Determine the (x, y) coordinate at the center of the cell enclosing the given text.  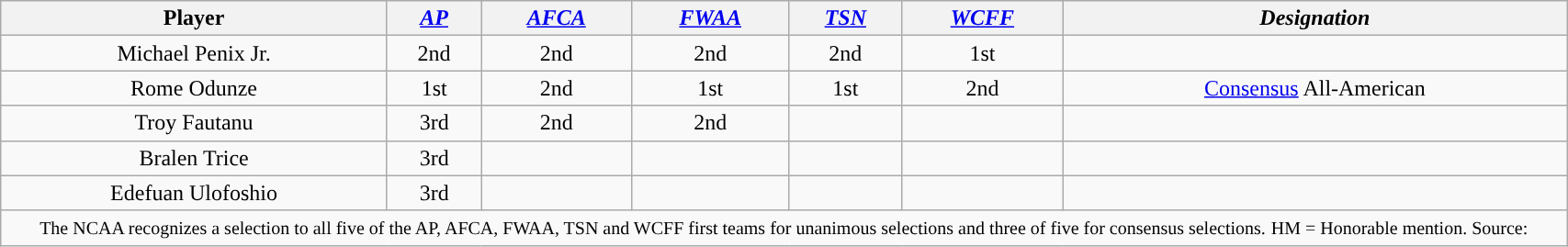
FWAA (709, 18)
Consensus All-American (1315, 88)
Rome Odunze (195, 88)
Troy Fautanu (195, 123)
Edefuan Ulofoshio (195, 193)
Player (195, 18)
Bralen Trice (195, 158)
AFCA (557, 18)
Designation (1315, 18)
TSN (845, 18)
Michael Penix Jr. (195, 53)
AP (434, 18)
WCFF (983, 18)
